For the text-containing cell, return its midpoint in (x, y) coordinate format. 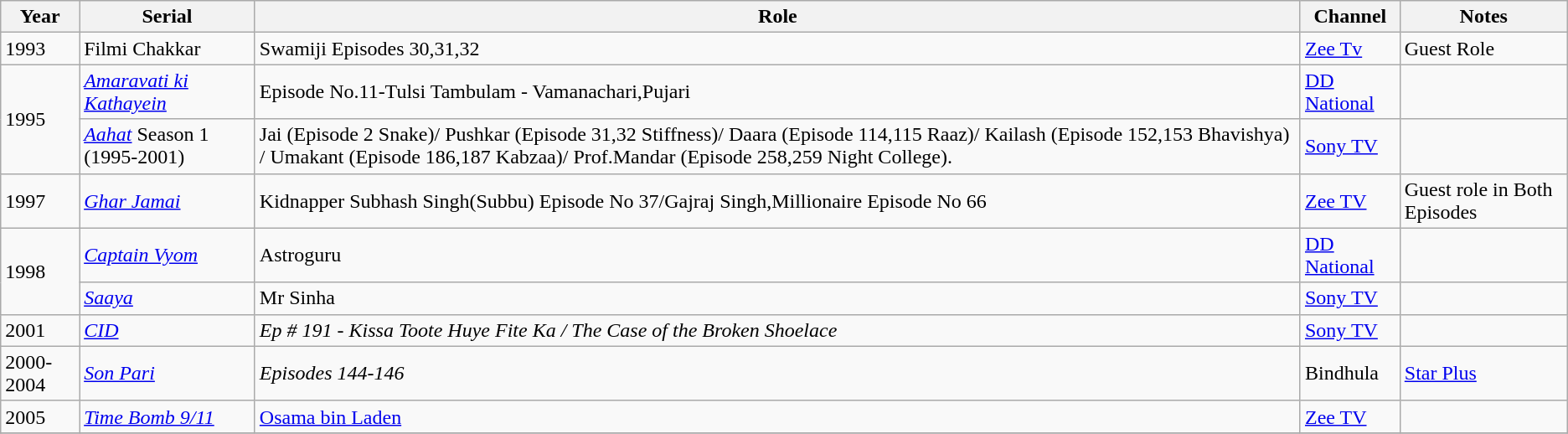
1995 (40, 119)
Amaravati ki Kathayein (168, 92)
Ep # 191 - Kissa Toote Huye Fite Ka / The Case of the Broken Shoelace (777, 330)
Time Bomb 9/11 (168, 416)
Guest Role (1483, 49)
Swamiji Episodes 30,31,32 (777, 49)
Channel (1350, 17)
Guest role in Both Episodes (1483, 201)
2005 (40, 416)
Saaya (168, 298)
Notes (1483, 17)
2000-2004 (40, 374)
Kidnapper Subhash Singh(Subbu) Episode No 37/Gajraj Singh,Millionaire Episode No 66 (777, 201)
CID (168, 330)
Aahat Season 1 (1995-2001) (168, 146)
Ghar Jamai (168, 201)
Star Plus (1483, 374)
Mr Sinha (777, 298)
1993 (40, 49)
Captain Vyom (168, 255)
Bindhula (1350, 374)
Role (777, 17)
Serial (168, 17)
Year (40, 17)
Episode No.11-Tulsi Tambulam - Vamanachari,Pujari (777, 92)
Astroguru (777, 255)
Osama bin Laden (777, 416)
1998 (40, 271)
Episodes 144-146 (777, 374)
Son Pari (168, 374)
1997 (40, 201)
Zee Tv (1350, 49)
2001 (40, 330)
Filmi Chakkar (168, 49)
